Provide the (x, y) coordinate of the cell's center where the given text is located.  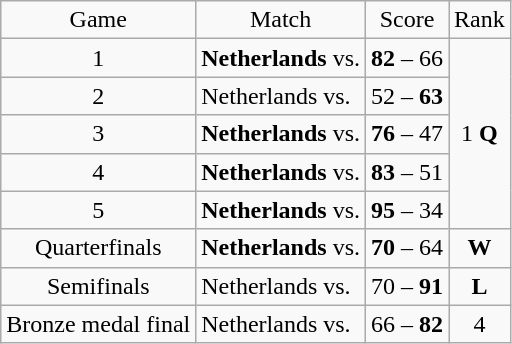
Score (408, 20)
82 – 66 (408, 58)
Match (281, 20)
1 (98, 58)
83 – 51 (408, 172)
Semifinals (98, 286)
5 (98, 210)
L (480, 286)
Bronze medal final (98, 324)
Game (98, 20)
66 – 82 (408, 324)
70 – 91 (408, 286)
2 (98, 96)
76 – 47 (408, 134)
Quarterfinals (98, 248)
Rank (480, 20)
1 Q (480, 134)
95 – 34 (408, 210)
3 (98, 134)
52 – 63 (408, 96)
70 – 64 (408, 248)
W (480, 248)
